Return the [X, Y] coordinate for the center point of the cell that contains the specified text.  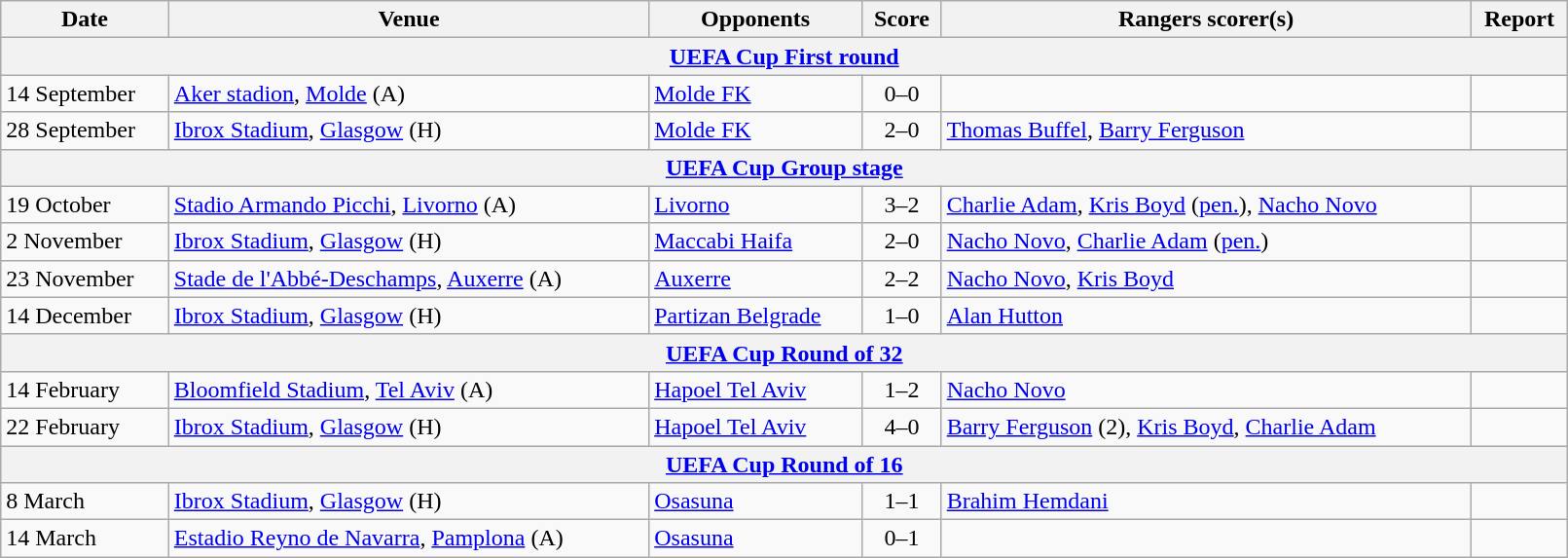
1–0 [902, 316]
1–1 [902, 502]
Thomas Buffel, Barry Ferguson [1206, 130]
14 September [86, 93]
Stade de l'Abbé-Deschamps, Auxerre (A) [409, 279]
22 February [86, 427]
2 November [86, 242]
Rangers scorer(s) [1206, 19]
14 December [86, 316]
0–0 [902, 93]
Bloomfield Stadium, Tel Aviv (A) [409, 390]
14 February [86, 390]
Brahim Hemdani [1206, 502]
Opponents [755, 19]
4–0 [902, 427]
28 September [86, 130]
8 March [86, 502]
Alan Hutton [1206, 316]
Partizan Belgrade [755, 316]
Auxerre [755, 279]
Nacho Novo, Kris Boyd [1206, 279]
Barry Ferguson (2), Kris Boyd, Charlie Adam [1206, 427]
Aker stadion, Molde (A) [409, 93]
Nacho Novo, Charlie Adam (pen.) [1206, 242]
Date [86, 19]
Report [1519, 19]
UEFA Cup Group stage [784, 167]
Stadio Armando Picchi, Livorno (A) [409, 205]
Venue [409, 19]
2–2 [902, 279]
UEFA Cup First round [784, 56]
3–2 [902, 205]
1–2 [902, 390]
19 October [86, 205]
14 March [86, 539]
Charlie Adam, Kris Boyd (pen.), Nacho Novo [1206, 205]
Nacho Novo [1206, 390]
Estadio Reyno de Navarra, Pamplona (A) [409, 539]
Maccabi Haifa [755, 242]
UEFA Cup Round of 16 [784, 465]
UEFA Cup Round of 32 [784, 353]
0–1 [902, 539]
Score [902, 19]
Livorno [755, 205]
23 November [86, 279]
